Extract the [X, Y] coordinate from the center of the cell holding the provided text.  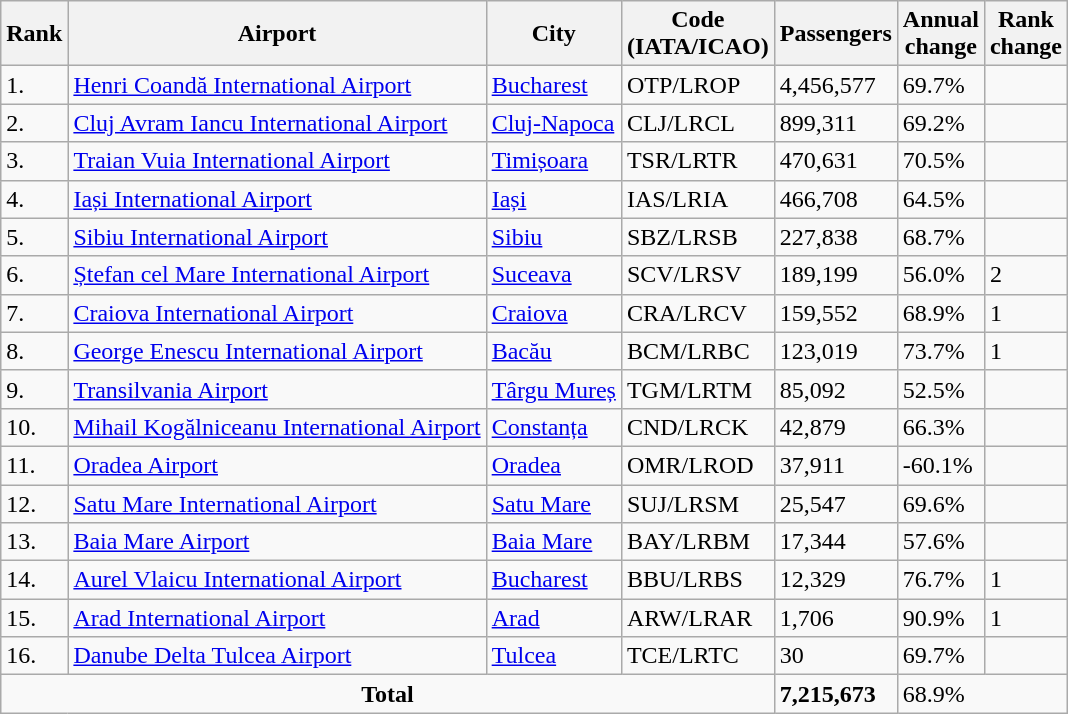
Oradea [554, 465]
BAY/LRBM [698, 542]
10. [34, 427]
Code(IATA/ICAO) [698, 34]
85,092 [836, 389]
68.7% [940, 237]
37,911 [836, 465]
25,547 [836, 503]
9. [34, 389]
BCM/LRBC [698, 351]
SCV/LRSV [698, 275]
2. [34, 123]
56.0% [940, 275]
12. [34, 503]
Cluj-Napoca [554, 123]
Oradea Airport [277, 465]
76.7% [940, 580]
30 [836, 656]
Airport [277, 34]
13. [34, 542]
Suceava [554, 275]
Iași [554, 199]
CLJ/LRCL [698, 123]
Arad International Airport [277, 618]
CND/LRCK [698, 427]
470,631 [836, 161]
Traian Vuia International Airport [277, 161]
Rankchange [1026, 34]
17,344 [836, 542]
899,311 [836, 123]
7. [34, 313]
Mihail Kogălniceanu International Airport [277, 427]
Târgu Mureș [554, 389]
69.2% [940, 123]
Danube Delta Tulcea Airport [277, 656]
15. [34, 618]
Transilvania Airport [277, 389]
Craiova International Airport [277, 313]
Rank [34, 34]
George Enescu International Airport [277, 351]
Baia Mare Airport [277, 542]
-60.1% [940, 465]
73.7% [940, 351]
5. [34, 237]
SBZ/LRSB [698, 237]
123,019 [836, 351]
Arad [554, 618]
City [554, 34]
BBU/LRBS [698, 580]
Total [388, 694]
90.9% [940, 618]
Bacău [554, 351]
Sibiu [554, 237]
12,329 [836, 580]
14. [34, 580]
Passengers [836, 34]
Cluj Avram Iancu International Airport [277, 123]
3. [34, 161]
159,552 [836, 313]
Satu Mare International Airport [277, 503]
52.5% [940, 389]
7,215,673 [836, 694]
OMR/LROD [698, 465]
Craiova [554, 313]
Aurel Vlaicu International Airport [277, 580]
Baia Mare [554, 542]
TGM/LRTM [698, 389]
SUJ/LRSM [698, 503]
70.5% [940, 161]
TSR/LRTR [698, 161]
69.6% [940, 503]
8. [34, 351]
64.5% [940, 199]
4. [34, 199]
Sibiu International Airport [277, 237]
Constanța [554, 427]
Henri Coandă International Airport [277, 85]
466,708 [836, 199]
6. [34, 275]
Tulcea [554, 656]
Annualchange [940, 34]
CRA/LRCV [698, 313]
ARW/LRAR [698, 618]
Iași International Airport [277, 199]
2 [1026, 275]
1,706 [836, 618]
4,456,577 [836, 85]
57.6% [940, 542]
66.3% [940, 427]
42,879 [836, 427]
TCE/LRTC [698, 656]
11. [34, 465]
227,838 [836, 237]
16. [34, 656]
Ștefan cel Mare International Airport [277, 275]
189,199 [836, 275]
Timișoara [554, 161]
OTP/LROP [698, 85]
IAS/LRIA [698, 199]
1. [34, 85]
Satu Mare [554, 503]
